Locate the cell with the specified text and output its [X, Y] center coordinate. 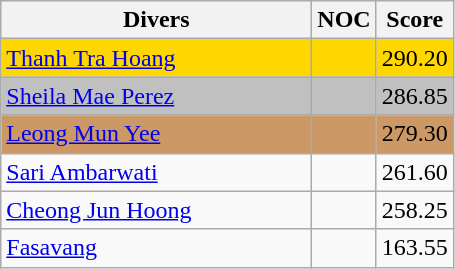
261.60 [414, 172]
279.30 [414, 134]
Divers [156, 20]
Leong Mun Yee [156, 134]
Thanh Tra Hoang [156, 58]
286.85 [414, 96]
258.25 [414, 210]
Sheila Mae Perez [156, 96]
Fasavang [156, 248]
163.55 [414, 248]
290.20 [414, 58]
Sari Ambarwati [156, 172]
NOC [344, 20]
Cheong Jun Hoong [156, 210]
Score [414, 20]
